Search for the cell housing the specified text and yield its (x, y) center coordinate. 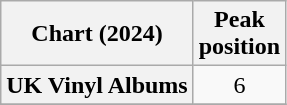
Chart (2024) (97, 34)
UK Vinyl Albums (97, 85)
6 (239, 85)
Peakposition (239, 34)
